Capture the cell that displays the provided text and extract its [x, y] central coordinate. 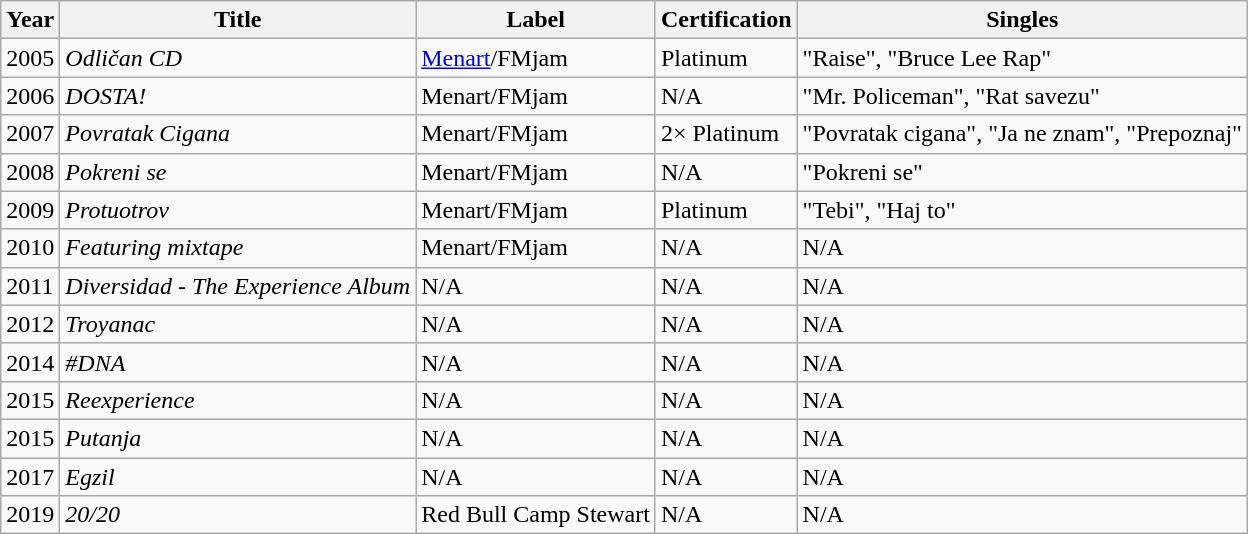
Title [238, 20]
2009 [30, 210]
2010 [30, 248]
Povratak Cigana [238, 134]
2019 [30, 515]
Egzil [238, 477]
2007 [30, 134]
2014 [30, 362]
#DNA [238, 362]
Odličan CD [238, 58]
2017 [30, 477]
2008 [30, 172]
Diversidad - The Experience Album [238, 286]
Certification [726, 20]
Label [536, 20]
"Mr. Policeman", "Rat savezu" [1022, 96]
"Pokreni se" [1022, 172]
Troyanac [238, 324]
2005 [30, 58]
20/20 [238, 515]
Putanja [238, 438]
Featuring mixtape [238, 248]
Singles [1022, 20]
Red Bull Camp Stewart [536, 515]
Year [30, 20]
2012 [30, 324]
"Povratak cigana", "Ja ne znam", "Prepoznaj" [1022, 134]
2006 [30, 96]
2011 [30, 286]
Reexperience [238, 400]
DOSTA! [238, 96]
2× Platinum [726, 134]
"Tebi", "Haj to" [1022, 210]
Protuotrov [238, 210]
Pokreni se [238, 172]
"Raise", "Bruce Lee Rap" [1022, 58]
